Capture the cell that displays the provided text and extract its [x, y] central coordinate. 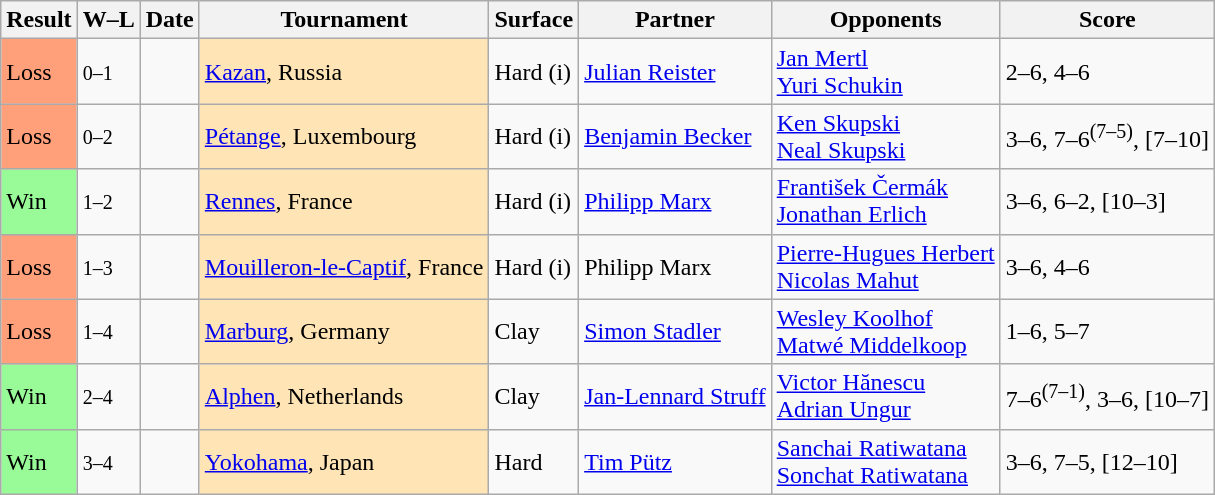
Rennes, France [344, 202]
2–4 [108, 396]
3–4 [108, 462]
Pétange, Luxembourg [344, 136]
Partner [676, 20]
3–6, 7–5, [12–10] [1107, 462]
3–6, 7–6(7–5), [7–10] [1107, 136]
Jan Mertl Yuri Schukin [886, 72]
Date [170, 20]
Opponents [886, 20]
Result [39, 20]
Marburg, Germany [344, 332]
Tim Pütz [676, 462]
Hard [534, 462]
3–6, 4–6 [1107, 266]
2–6, 4–6 [1107, 72]
1–3 [108, 266]
Surface [534, 20]
Tournament [344, 20]
0–2 [108, 136]
Benjamin Becker [676, 136]
Kazan, Russia [344, 72]
Score [1107, 20]
Julian Reister [676, 72]
7–6(7–1), 3–6, [10–7] [1107, 396]
Alphen, Netherlands [344, 396]
3–6, 6–2, [10–3] [1107, 202]
1–4 [108, 332]
Jan-Lennard Struff [676, 396]
Victor Hănescu Adrian Ungur [886, 396]
1–6, 5–7 [1107, 332]
W–L [108, 20]
Mouilleron-le-Captif, France [344, 266]
Simon Stadler [676, 332]
Ken Skupski Neal Skupski [886, 136]
Sanchai Ratiwatana Sonchat Ratiwatana [886, 462]
1–2 [108, 202]
0–1 [108, 72]
František Čermák Jonathan Erlich [886, 202]
Wesley Koolhof Matwé Middelkoop [886, 332]
Yokohama, Japan [344, 462]
Pierre-Hugues Herbert Nicolas Mahut [886, 266]
